Extract the (x, y) coordinate from the center of the cell holding the provided text.  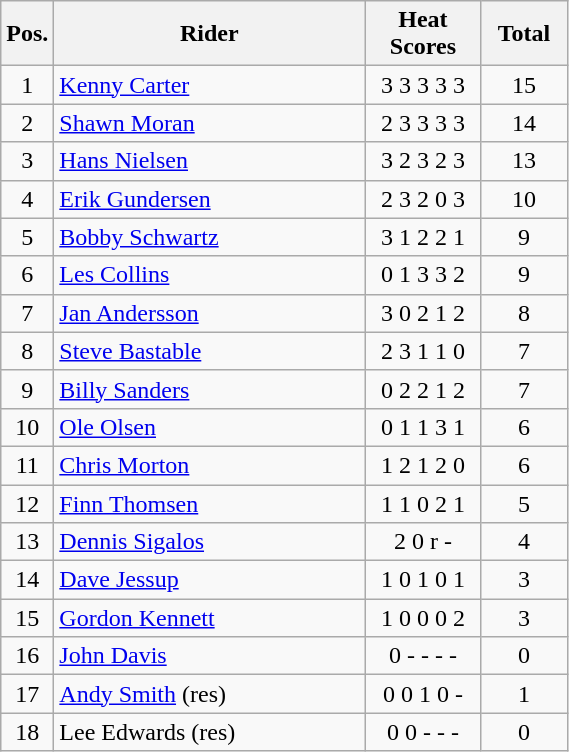
Les Collins (210, 275)
2 3 2 0 3 (423, 199)
Total (524, 34)
Shawn Moran (210, 123)
18 (28, 732)
0 0 - - - (423, 732)
0 - - - - (423, 656)
12 (28, 503)
Ole Olsen (210, 427)
Kenny Carter (210, 85)
Gordon Kennett (210, 618)
Billy Sanders (210, 389)
0 2 2 1 2 (423, 389)
Erik Gundersen (210, 199)
3 3 3 3 3 (423, 85)
11 (28, 465)
1 0 1 0 1 (423, 580)
0 1 1 3 1 (423, 427)
Dennis Sigalos (210, 542)
2 3 3 3 3 (423, 123)
2 (28, 123)
Finn Thomsen (210, 503)
1 1 0 2 1 (423, 503)
Jan Andersson (210, 313)
0 1 3 3 2 (423, 275)
1 2 1 2 0 (423, 465)
2 3 1 1 0 (423, 351)
Bobby Schwartz (210, 237)
Chris Morton (210, 465)
1 0 0 0 2 (423, 618)
Steve Bastable (210, 351)
3 0 2 1 2 (423, 313)
Rider (210, 34)
16 (28, 656)
Andy Smith (res) (210, 694)
3 2 3 2 3 (423, 161)
Pos. (28, 34)
0 0 1 0 - (423, 694)
Hans Nielsen (210, 161)
17 (28, 694)
John Davis (210, 656)
Dave Jessup (210, 580)
3 1 2 2 1 (423, 237)
Heat Scores (423, 34)
2 0 r - (423, 542)
Lee Edwards (res) (210, 732)
